Detect which cell encompasses the target text, then output its [X, Y] center coordinate. 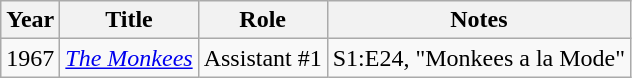
Assistant #1 [262, 58]
Role [262, 20]
Notes [478, 20]
Year [30, 20]
Title [129, 20]
S1:E24, "Monkees a la Mode" [478, 58]
The Monkees [129, 58]
1967 [30, 58]
